Return [X, Y] of the center of cell containing provided text 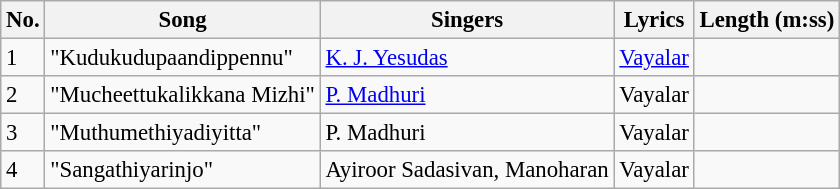
"Muthumethiyadiyitta" [182, 133]
4 [23, 170]
1 [23, 58]
"Sangathiyarinjo" [182, 170]
"Kudukudupaandippennu" [182, 58]
2 [23, 95]
"Mucheettukalikkana Mizhi" [182, 95]
No. [23, 20]
3 [23, 133]
Song [182, 20]
Length (m:ss) [766, 20]
Ayiroor Sadasivan, Manoharan [467, 170]
Lyrics [654, 20]
Singers [467, 20]
K. J. Yesudas [467, 58]
